Find where the given text appears and provide that cell's center as (x, y) coordinate. 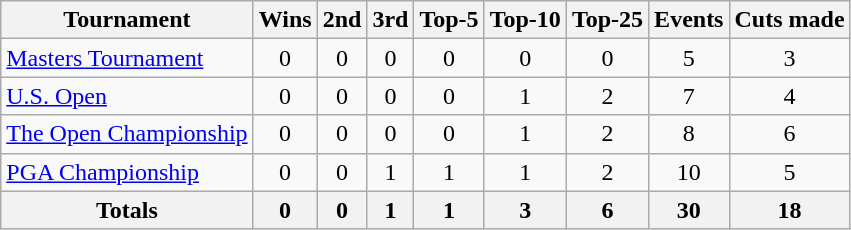
PGA Championship (127, 172)
2nd (342, 20)
Cuts made (790, 20)
Masters Tournament (127, 58)
4 (790, 96)
30 (689, 210)
8 (689, 134)
10 (689, 172)
U.S. Open (127, 96)
Tournament (127, 20)
Top-10 (525, 20)
18 (790, 210)
The Open Championship (127, 134)
Events (689, 20)
Top-25 (607, 20)
Wins (285, 20)
7 (689, 96)
Totals (127, 210)
Top-5 (449, 20)
3rd (390, 20)
